Output the (x, y) coordinate of the center of the cell containing the given text.  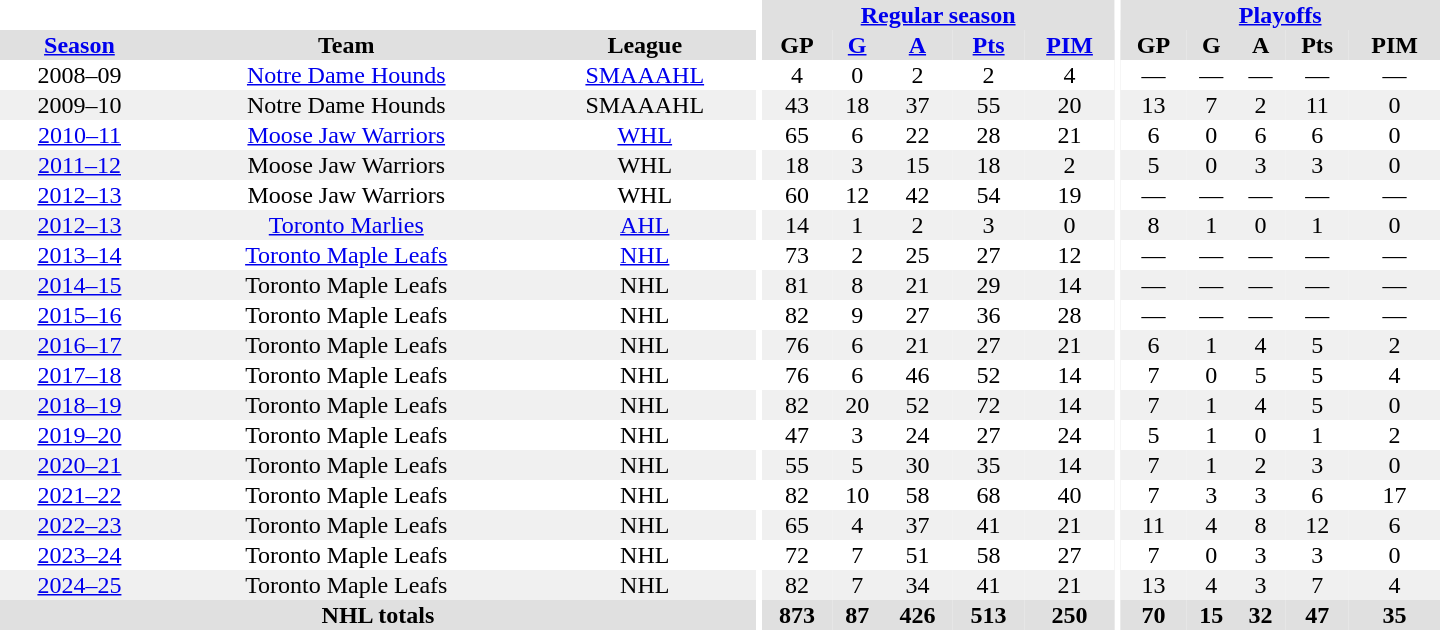
29 (988, 285)
Team (346, 45)
73 (796, 255)
43 (796, 105)
873 (796, 615)
32 (1260, 615)
2009–10 (80, 105)
54 (988, 195)
2015–16 (80, 315)
68 (988, 495)
League (645, 45)
40 (1070, 495)
2017–18 (80, 375)
426 (918, 615)
Playoffs (1280, 15)
513 (988, 615)
2021–22 (80, 495)
42 (918, 195)
51 (918, 555)
2018–19 (80, 405)
46 (918, 375)
87 (858, 615)
Regular season (938, 15)
NHL totals (378, 615)
9 (858, 315)
2020–21 (80, 465)
22 (918, 135)
34 (918, 585)
25 (918, 255)
2024–25 (80, 585)
70 (1153, 615)
2022–23 (80, 525)
AHL (645, 225)
60 (796, 195)
2011–12 (80, 165)
2008–09 (80, 75)
2016–17 (80, 345)
2019–20 (80, 435)
2010–11 (80, 135)
36 (988, 315)
19 (1070, 195)
2014–15 (80, 285)
Toronto Marlies (346, 225)
250 (1070, 615)
10 (858, 495)
2023–24 (80, 555)
81 (796, 285)
2013–14 (80, 255)
Season (80, 45)
17 (1394, 495)
30 (918, 465)
